Find where the given text appears and provide that cell's center as [X, Y] coordinate. 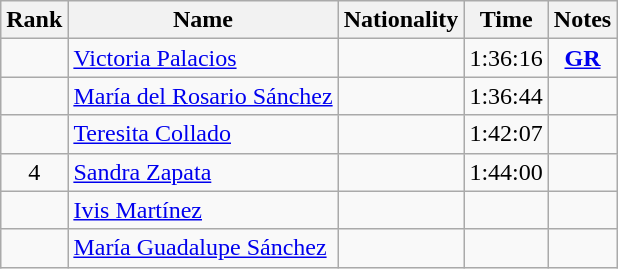
Sandra Zapata [203, 172]
Nationality [401, 20]
GR [582, 58]
María Guadalupe Sánchez [203, 248]
1:42:07 [506, 134]
1:36:16 [506, 58]
1:44:00 [506, 172]
María del Rosario Sánchez [203, 96]
Notes [582, 20]
Time [506, 20]
Name [203, 20]
Ivis Martínez [203, 210]
Rank [34, 20]
4 [34, 172]
Teresita Collado [203, 134]
1:36:44 [506, 96]
Victoria Palacios [203, 58]
